Capture the cell that displays the provided text and extract its [X, Y] central coordinate. 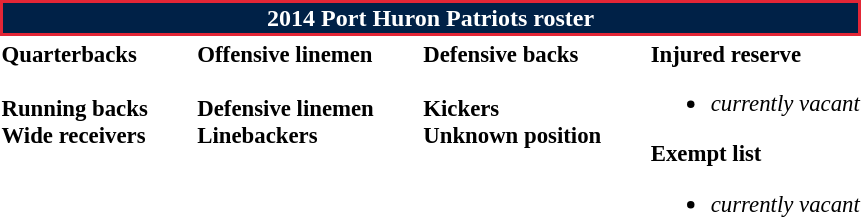
2014 Port Huron Patriots roster [430, 18]
